For the text-containing cell, return its midpoint in [x, y] coordinate format. 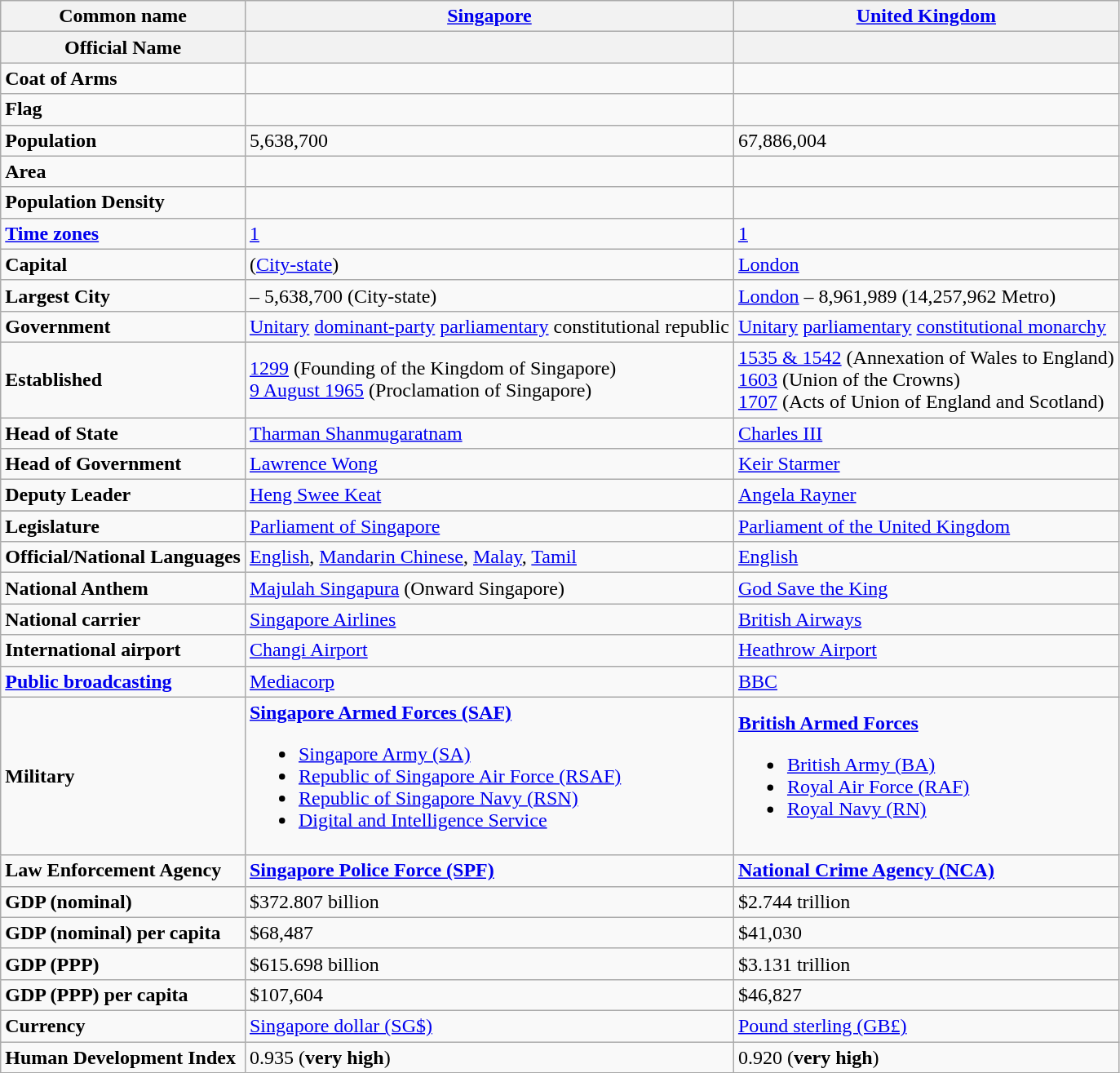
GDP (nominal) per capita [123, 933]
Area [123, 171]
Parliament of Singapore [489, 526]
God Save the King [926, 588]
British Armed ForcesBritish Army (BA)Royal Air Force (RAF)Royal Navy (RN) [926, 776]
5,638,700 [489, 140]
Singapore Police Force (SPF) [489, 871]
$2.744 trillion [926, 902]
Largest City [123, 295]
$41,030 [926, 933]
$372.807 billion [489, 902]
Changi Airport [489, 650]
English [926, 557]
London – 8,961,989 (14,257,962 Metro) [926, 295]
Head of Government [123, 464]
Official Name [123, 47]
National Anthem [123, 588]
Lawrence Wong [489, 464]
Angela Rayner [926, 495]
1299 (Founding of the Kingdom of Singapore)9 August 1965 (Proclamation of Singapore) [489, 379]
Population [123, 140]
Population Density [123, 202]
British Airways [926, 619]
Singapore [489, 16]
– 5,638,700 (City-state) [489, 295]
National Crime Agency (NCA) [926, 871]
Charles III [926, 433]
Unitary parliamentary constitutional monarchy [926, 326]
Pound sterling (GB£) [926, 1026]
Public broadcasting [123, 681]
Heng Swee Keat [489, 495]
BBC [926, 681]
Currency [123, 1026]
Singapore Armed Forces (SAF)Singapore Army (SA)Republic of Singapore Air Force (RSAF)Republic of Singapore Navy (RSN)Digital and Intelligence Service [489, 776]
67,886,004 [926, 140]
Flag [123, 109]
$615.698 billion [489, 964]
Majulah Singapura (Onward Singapore) [489, 588]
Parliament of the United Kingdom [926, 526]
Head of State [123, 433]
Human Development Index [123, 1057]
(City-state) [489, 264]
Deputy Leader [123, 495]
$107,604 [489, 995]
GDP (PPP) [123, 964]
National carrier [123, 619]
Coat of Arms [123, 78]
Tharman Shanmugaratnam [489, 433]
GDP (nominal) [123, 902]
Law Enforcement Agency [123, 871]
Heathrow Airport [926, 650]
$46,827 [926, 995]
Keir Starmer [926, 464]
Military [123, 776]
United Kingdom [926, 16]
Official/National Languages [123, 557]
London [926, 264]
English, Mandarin Chinese, Malay, Tamil [489, 557]
0.920 (very high) [926, 1057]
$3.131 trillion [926, 964]
$68,487 [489, 933]
Unitary dominant-party parliamentary constitutional republic [489, 326]
Legislature [123, 526]
Common name [123, 16]
Mediacorp [489, 681]
0.935 (very high) [489, 1057]
Singapore dollar (SG$) [489, 1026]
Established [123, 379]
International airport [123, 650]
GDP (PPP) per capita [123, 995]
Time zones [123, 233]
Capital [123, 264]
Government [123, 326]
1535 & 1542 (Annexation of Wales to England)1603 (Union of the Crowns)1707 (Acts of Union of England and Scotland) [926, 379]
Singapore Airlines [489, 619]
